Extract the [x, y] coordinate from the center of the cell holding the provided text.  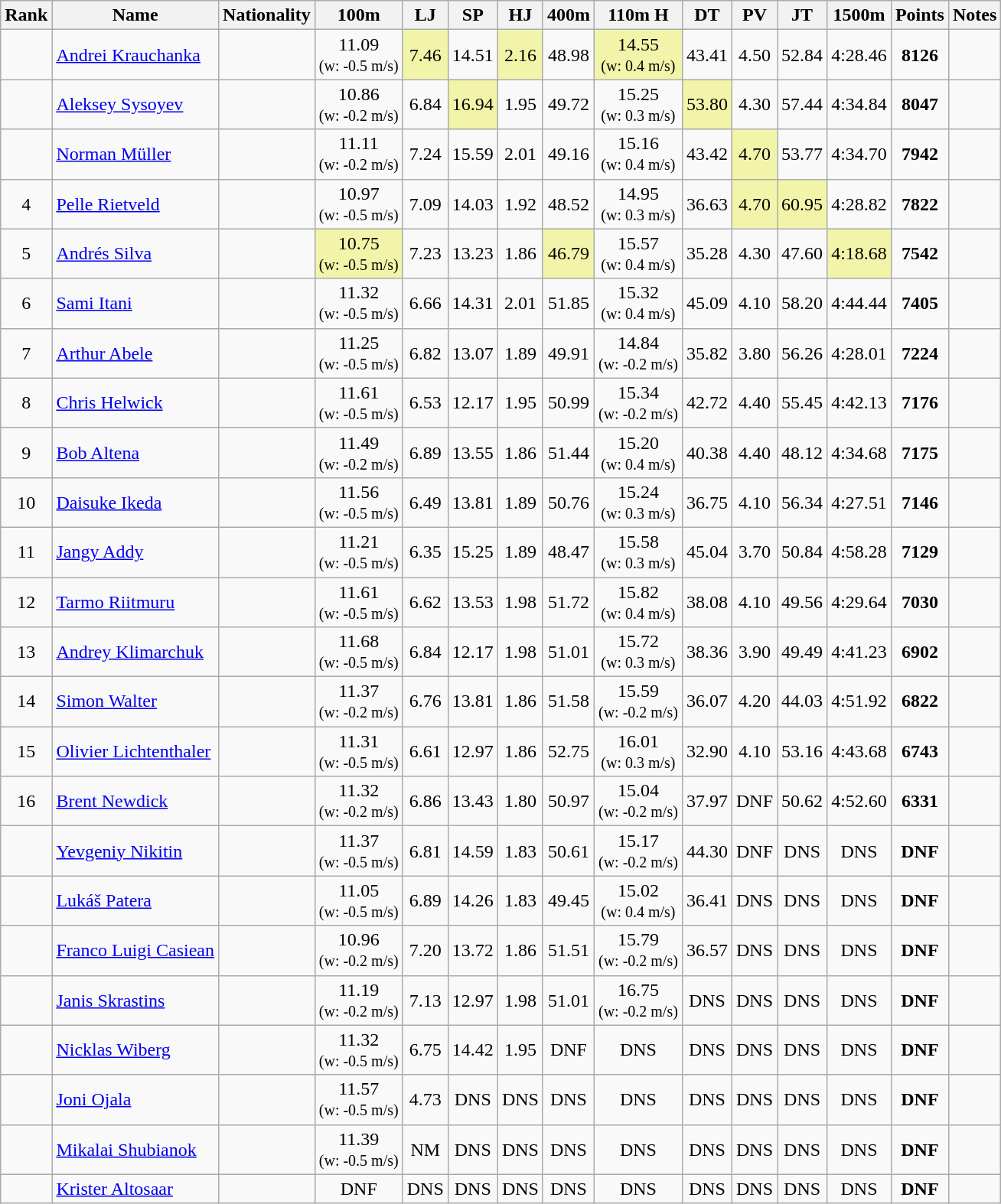
7.24 [426, 155]
4 [26, 203]
Arthur Abele [135, 353]
Norman Müller [135, 155]
6.66 [426, 303]
16.75(w: -0.2 m/s) [638, 1001]
4:28.01 [859, 353]
6.81 [426, 851]
35.82 [707, 353]
4.20 [755, 702]
14.31 [473, 303]
6743 [920, 751]
4:52.60 [859, 802]
11.09(w: -0.5 m/s) [358, 55]
51.51 [568, 950]
7.46 [426, 55]
15.17(w: -0.2 m/s) [638, 851]
7.09 [426, 203]
11.49(w: -0.2 m/s) [358, 453]
11.56(w: -0.5 m/s) [358, 502]
14.42 [473, 1049]
Franco Luigi Casiean [135, 950]
Daisuke Ikeda [135, 502]
14.03 [473, 203]
14.26 [473, 901]
6.62 [426, 601]
14.84(w: -0.2 m/s) [638, 353]
14.51 [473, 55]
Andrés Silva [135, 254]
56.34 [802, 502]
6331 [920, 802]
46.79 [568, 254]
11.05(w: -0.5 m/s) [358, 901]
5 [26, 254]
6.82 [426, 353]
1500m [859, 15]
15.82(w: 0.4 m/s) [638, 601]
3.80 [755, 353]
11.21(w: -0.5 m/s) [358, 552]
10.97(w: -0.5 m/s) [358, 203]
15.59 [473, 155]
15.25 [473, 552]
11.68(w: -0.5 m/s) [358, 652]
50.84 [802, 552]
14.95(w: 0.3 m/s) [638, 203]
49.49 [802, 652]
12 [26, 601]
6902 [920, 652]
11.37(w: -0.5 m/s) [358, 851]
3.90 [755, 652]
10 [26, 502]
50.62 [802, 802]
11 [26, 552]
53.77 [802, 155]
SP [473, 15]
13.07 [473, 353]
38.36 [707, 652]
Bob Altena [135, 453]
7175 [920, 453]
15.59(w: -0.2 m/s) [638, 702]
3.70 [755, 552]
4:58.28 [859, 552]
6.76 [426, 702]
7822 [920, 203]
11.25(w: -0.5 m/s) [358, 353]
11.57(w: -0.5 m/s) [358, 1100]
110m H [638, 15]
43.42 [707, 155]
15.58(w: 0.3 m/s) [638, 552]
13.43 [473, 802]
Mikalai Shubianok [135, 1149]
4:28.46 [859, 55]
51.58 [568, 702]
52.75 [568, 751]
Points [920, 15]
15 [26, 751]
49.45 [568, 901]
4:51.92 [859, 702]
49.72 [568, 104]
10.96(w: -0.2 m/s) [358, 950]
7405 [920, 303]
Krister Altosaar [135, 1189]
Nationality [267, 15]
Tarmo Riitmuru [135, 601]
14.59 [473, 851]
14.55(w: 0.4 m/s) [638, 55]
15.57(w: 0.4 m/s) [638, 254]
11.32(w: -0.2 m/s) [358, 802]
4:41.23 [859, 652]
13.72 [473, 950]
13.23 [473, 254]
Notes [974, 15]
7129 [920, 552]
4:43.68 [859, 751]
49.16 [568, 155]
11.19(w: -0.2 m/s) [358, 1001]
38.08 [707, 601]
Jangy Addy [135, 552]
15.72(w: 0.3 m/s) [638, 652]
Janis Skrastins [135, 1001]
4:34.84 [859, 104]
37.97 [707, 802]
47.60 [802, 254]
50.76 [568, 502]
LJ [426, 15]
48.12 [802, 453]
6.61 [426, 751]
7.23 [426, 254]
6822 [920, 702]
11.11(w: -0.2 m/s) [358, 155]
4:34.70 [859, 155]
53.80 [707, 104]
32.90 [707, 751]
7 [26, 353]
13.53 [473, 601]
15.16(w: 0.4 m/s) [638, 155]
15.24(w: 0.3 m/s) [638, 502]
36.63 [707, 203]
15.25(w: 0.3 m/s) [638, 104]
6.86 [426, 802]
Olivier Lichtenthaler [135, 751]
6 [26, 303]
7176 [920, 402]
Andrei Krauchanka [135, 55]
16.01(w: 0.3 m/s) [638, 751]
Sami Itani [135, 303]
Yevgeniy Nikitin [135, 851]
6.75 [426, 1049]
13 [26, 652]
7030 [920, 601]
16.94 [473, 104]
4:42.13 [859, 402]
Rank [26, 15]
8126 [920, 55]
49.56 [802, 601]
36.57 [707, 950]
51.72 [568, 601]
11.31(w: -0.5 m/s) [358, 751]
4:27.51 [859, 502]
400m [568, 15]
15.02(w: 0.4 m/s) [638, 901]
10.86(w: -0.2 m/s) [358, 104]
57.44 [802, 104]
50.61 [568, 851]
4:29.64 [859, 601]
8047 [920, 104]
13.55 [473, 453]
4:18.68 [859, 254]
4.50 [755, 55]
10.75(w: -0.5 m/s) [358, 254]
7146 [920, 502]
15.34(w: -0.2 m/s) [638, 402]
Lukáš Patera [135, 901]
HJ [520, 15]
7.20 [426, 950]
7942 [920, 155]
Name [135, 15]
Simon Walter [135, 702]
52.84 [802, 55]
Chris Helwick [135, 402]
NM [426, 1149]
50.97 [568, 802]
58.20 [802, 303]
36.07 [707, 702]
Andrey Klimarchuk [135, 652]
9 [26, 453]
PV [755, 15]
4:44.44 [859, 303]
4.73 [426, 1100]
11.37(w: -0.2 m/s) [358, 702]
6.49 [426, 502]
42.72 [707, 402]
48.47 [568, 552]
49.91 [568, 353]
51.44 [568, 453]
44.30 [707, 851]
7.13 [426, 1001]
15.20(w: 0.4 m/s) [638, 453]
36.75 [707, 502]
53.16 [802, 751]
45.09 [707, 303]
8 [26, 402]
48.52 [568, 203]
4:28.82 [859, 203]
40.38 [707, 453]
JT [802, 15]
56.26 [802, 353]
7542 [920, 254]
Joni Ojala [135, 1100]
6.35 [426, 552]
55.45 [802, 402]
DT [707, 15]
51.85 [568, 303]
Nicklas Wiberg [135, 1049]
60.95 [802, 203]
Brent Newdick [135, 802]
4:34.68 [859, 453]
7224 [920, 353]
1.92 [520, 203]
2.16 [520, 55]
15.04(w: -0.2 m/s) [638, 802]
15.32(w: 0.4 m/s) [638, 303]
6.53 [426, 402]
11.39(w: -0.5 m/s) [358, 1149]
36.41 [707, 901]
14 [26, 702]
50.99 [568, 402]
43.41 [707, 55]
16 [26, 802]
44.03 [802, 702]
48.98 [568, 55]
Pelle Rietveld [135, 203]
45.04 [707, 552]
Aleksey Sysoyev [135, 104]
100m [358, 15]
35.28 [707, 254]
1.80 [520, 802]
15.79(w: -0.2 m/s) [638, 950]
